Extract the [x, y] coordinate from the center of the cell holding the provided text.  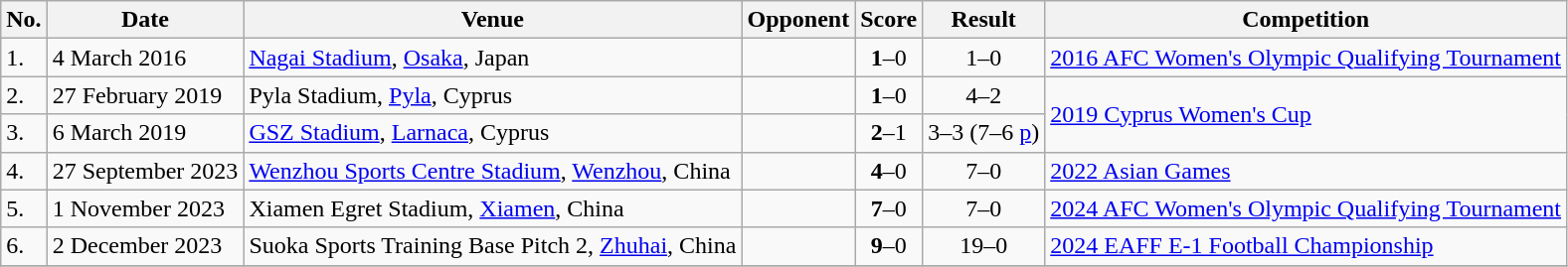
2019 Cyprus Women's Cup [1307, 114]
Competition [1307, 20]
2022 Asian Games [1307, 171]
2 December 2023 [145, 246]
Nagai Stadium, Osaka, Japan [493, 58]
4–0 [889, 171]
GSZ Stadium, Larnaca, Cyprus [493, 133]
5. [24, 208]
4–2 [984, 95]
1 November 2023 [145, 208]
2016 AFC Women's Olympic Qualifying Tournament [1307, 58]
Suoka Sports Training Base Pitch 2, Zhuhai, China [493, 246]
4 March 2016 [145, 58]
Result [984, 20]
Opponent [798, 20]
4. [24, 171]
6 March 2019 [145, 133]
3–3 (7–6 p) [984, 133]
Venue [493, 20]
2–1 [889, 133]
Pyla Stadium, Pyla, Cyprus [493, 95]
Xiamen Egret Stadium, Xiamen, China [493, 208]
9–0 [889, 246]
1. [24, 58]
3. [24, 133]
2. [24, 95]
2024 EAFF E-1 Football Championship [1307, 246]
19–0 [984, 246]
27 September 2023 [145, 171]
Score [889, 20]
6. [24, 246]
No. [24, 20]
2024 AFC Women's Olympic Qualifying Tournament [1307, 208]
Wenzhou Sports Centre Stadium, Wenzhou, China [493, 171]
27 February 2019 [145, 95]
Date [145, 20]
